Provide the [x, y] coordinate of the cell's center where the given text is located.  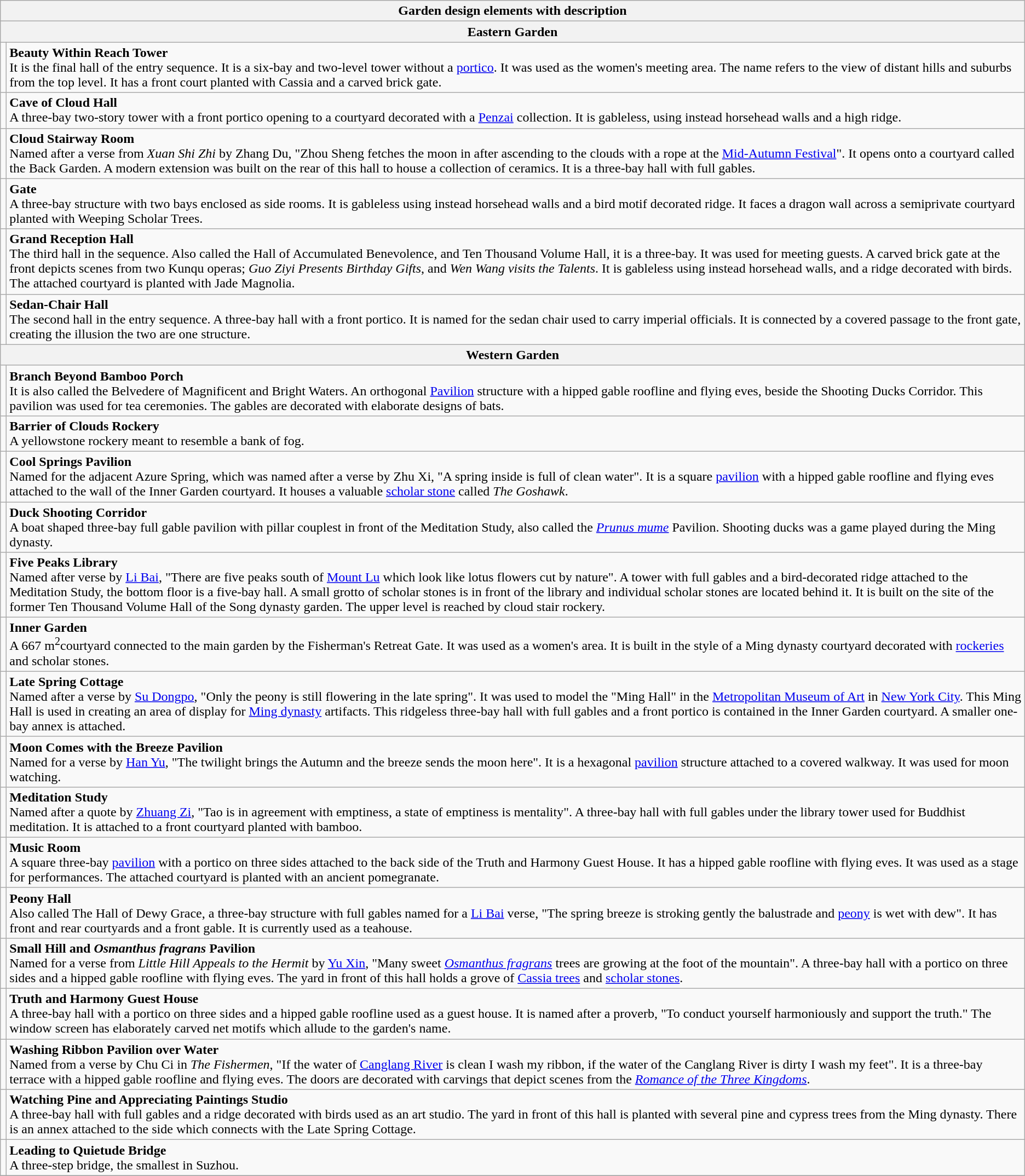
Barrier of Clouds RockeryA yellowstone rockery meant to resemble a bank of fog. [516, 434]
Western Garden [512, 355]
Leading to Quietude BridgeA three-step bridge, the smallest in Suzhou. [516, 1157]
Eastern Garden [512, 32]
Garden design elements with description [512, 11]
